Pinpoint the cell where the given text exists, returning its [X, Y] midpoint coordinate. 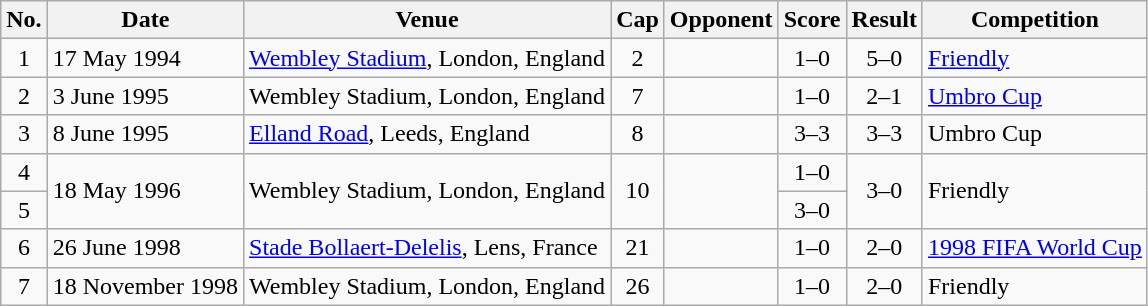
Cap [638, 20]
3 [24, 134]
17 May 1994 [145, 58]
5–0 [884, 58]
18 May 1996 [145, 191]
Score [812, 20]
1 [24, 58]
3 June 1995 [145, 96]
26 June 1998 [145, 248]
Elland Road, Leeds, England [428, 134]
Date [145, 20]
No. [24, 20]
Venue [428, 20]
Result [884, 20]
10 [638, 191]
8 June 1995 [145, 134]
5 [24, 210]
18 November 1998 [145, 286]
4 [24, 172]
21 [638, 248]
6 [24, 248]
Opponent [721, 20]
Competition [1034, 20]
Stade Bollaert-Delelis, Lens, France [428, 248]
26 [638, 286]
1998 FIFA World Cup [1034, 248]
8 [638, 134]
2–1 [884, 96]
